From the cell containing the given text, extract its center point as (X, Y) coordinate. 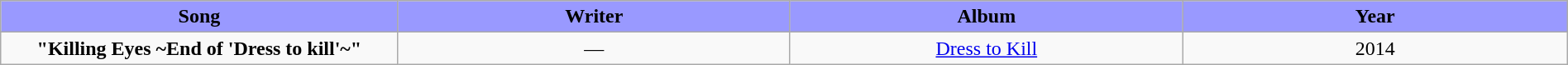
— (594, 48)
Year (1374, 17)
Song (199, 17)
Album (986, 17)
Writer (594, 17)
Dress to Kill (986, 48)
"Killing Eyes ~End of 'Dress to kill'~" (199, 48)
2014 (1374, 48)
